Output the [x, y] coordinate of the center of the cell containing the given text.  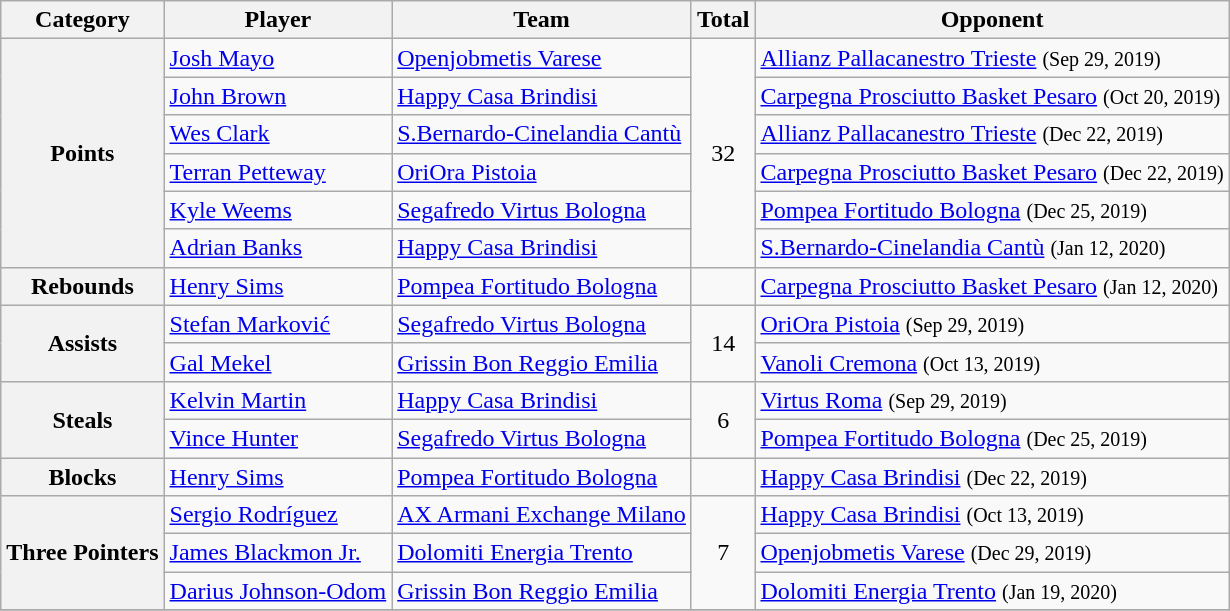
OriOra Pistoia [542, 172]
Openjobmetis Varese [542, 58]
AX Armani Exchange Milano [542, 515]
Allianz Pallacanestro Trieste (Dec 22, 2019) [992, 134]
Three Pointers [82, 553]
Carpegna Prosciutto Basket Pesaro (Oct 20, 2019) [992, 96]
Happy Casa Brindisi (Dec 22, 2019) [992, 477]
Allianz Pallacanestro Trieste (Sep 29, 2019) [992, 58]
OriOra Pistoia (Sep 29, 2019) [992, 324]
James Blackmon Jr. [278, 553]
S.Bernardo-Cinelandia Cantù [542, 134]
Virtus Roma (Sep 29, 2019) [992, 400]
Darius Johnson-Odom [278, 591]
Kelvin Martin [278, 400]
Vanoli Cremona (Oct 13, 2019) [992, 362]
Total [723, 20]
Sergio Rodríguez [278, 515]
Vince Hunter [278, 438]
14 [723, 343]
John Brown [278, 96]
Blocks [82, 477]
Rebounds [82, 286]
Category [82, 20]
Dolomiti Energia Trento (Jan 19, 2020) [992, 591]
Assists [82, 343]
S.Bernardo-Cinelandia Cantù (Jan 12, 2020) [992, 248]
Opponent [992, 20]
Dolomiti Energia Trento [542, 553]
Gal Mekel [278, 362]
Openjobmetis Varese (Dec 29, 2019) [992, 553]
Kyle Weems [278, 210]
Team [542, 20]
Happy Casa Brindisi (Oct 13, 2019) [992, 515]
Josh Mayo [278, 58]
32 [723, 153]
Stefan Marković [278, 324]
Steals [82, 419]
Wes Clark [278, 134]
Terran Petteway [278, 172]
Player [278, 20]
6 [723, 419]
Points [82, 153]
Adrian Banks [278, 248]
Carpegna Prosciutto Basket Pesaro (Jan 12, 2020) [992, 286]
Carpegna Prosciutto Basket Pesaro (Dec 22, 2019) [992, 172]
7 [723, 553]
